For the text-containing cell, return its midpoint in [X, Y] coordinate format. 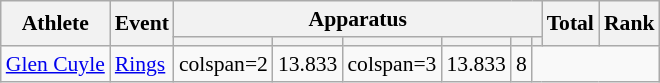
Rings [142, 64]
Rank [630, 24]
Event [142, 24]
Apparatus [358, 19]
Glen Cuyle [56, 64]
colspan=2 [224, 64]
8 [522, 64]
Total [570, 24]
colspan=3 [392, 64]
Athlete [56, 24]
